For the text-containing cell, return its midpoint in [x, y] coordinate format. 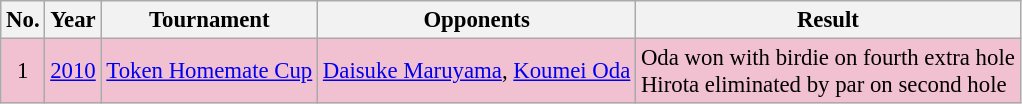
2010 [73, 72]
No. [23, 20]
Oda won with birdie on fourth extra holeHirota eliminated by par on second hole [828, 72]
1 [23, 72]
Token Homemate Cup [210, 72]
Year [73, 20]
Tournament [210, 20]
Daisuke Maruyama, Koumei Oda [477, 72]
Opponents [477, 20]
Result [828, 20]
